Locate the cell with the specified text and output its [x, y] center coordinate. 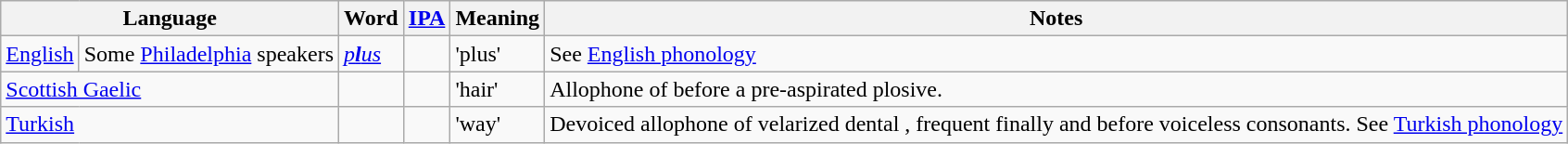
Some Philadelphia speakers [209, 54]
Language [171, 19]
'hair' [498, 89]
Notes [1056, 19]
Devoiced allophone of velarized dental , frequent finally and before voiceless consonants. See Turkish phonology [1056, 124]
Turkish [171, 124]
See English phonology [1056, 54]
'way' [498, 124]
Meaning [498, 19]
plus [372, 54]
English [40, 54]
Scottish Gaelic [171, 89]
Word [372, 19]
'plus' [498, 54]
IPA [426, 19]
Allophone of before a pre-aspirated plosive. [1056, 89]
